Find where the given text appears and provide that cell's center as (X, Y) coordinate. 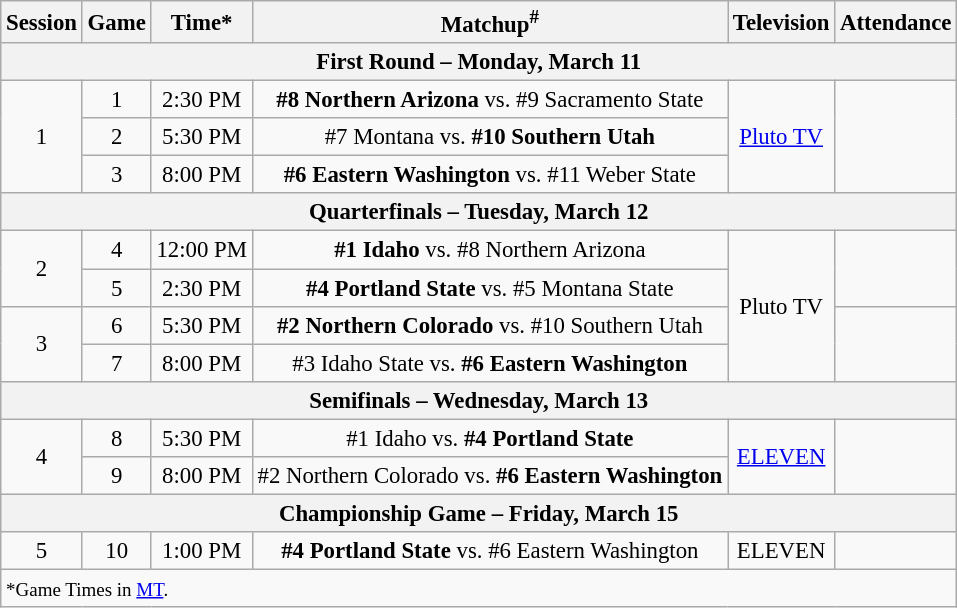
10 (116, 551)
Championship Game – Friday, March 15 (479, 513)
9 (116, 476)
#8 Northern Arizona vs. #9 Sacramento State (490, 100)
Semifinals – Wednesday, March 13 (479, 400)
#2 Northern Colorado vs. #6 Eastern Washington (490, 476)
7 (116, 363)
#7 Montana vs. #10 Southern Utah (490, 137)
Time* (202, 22)
8 (116, 438)
12:00 PM (202, 250)
Attendance (896, 22)
#4 Portland State vs. #6 Eastern Washington (490, 551)
Quarterfinals – Tuesday, March 12 (479, 213)
Game (116, 22)
Matchup# (490, 22)
#1 Idaho vs. #8 Northern Arizona (490, 250)
6 (116, 325)
First Round – Monday, March 11 (479, 62)
#3 Idaho State vs. #6 Eastern Washington (490, 363)
#2 Northern Colorado vs. #10 Southern Utah (490, 325)
*Game Times in MT. (479, 588)
#6 Eastern Washington vs. #11 Weber State (490, 175)
Television (782, 22)
1:00 PM (202, 551)
Session (42, 22)
#4 Portland State vs. #5 Montana State (490, 288)
#1 Idaho vs. #4 Portland State (490, 438)
